Identify which cell holds the provided text, then report its (x, y) central coordinate. 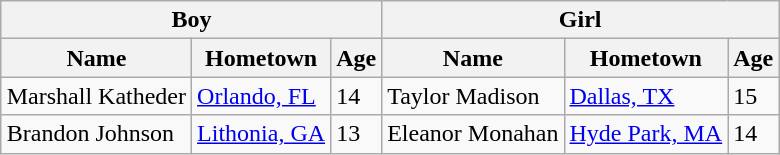
Marshall Katheder (96, 96)
15 (754, 96)
Hyde Park, MA (646, 134)
Girl (580, 20)
13 (356, 134)
Brandon Johnson (96, 134)
Orlando, FL (262, 96)
Boy (191, 20)
Dallas, TX (646, 96)
Lithonia, GA (262, 134)
Taylor Madison (473, 96)
Eleanor Monahan (473, 134)
